Return (x, y) of the center of cell containing provided text 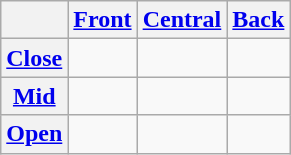
Open (34, 134)
Mid (34, 96)
Front (102, 20)
Central (182, 20)
Close (34, 58)
Back (258, 20)
